Extract the (X, Y) coordinate from the center of the cell holding the provided text.  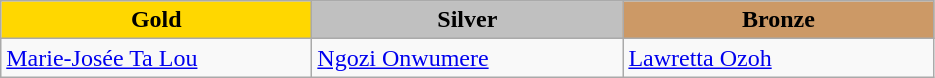
Ngozi Onwumere (468, 58)
Lawretta Ozoh (778, 58)
Silver (468, 20)
Bronze (778, 20)
Gold (156, 20)
Marie-Josée Ta Lou (156, 58)
